Detect which cell encompasses the target text, then output its [X, Y] center coordinate. 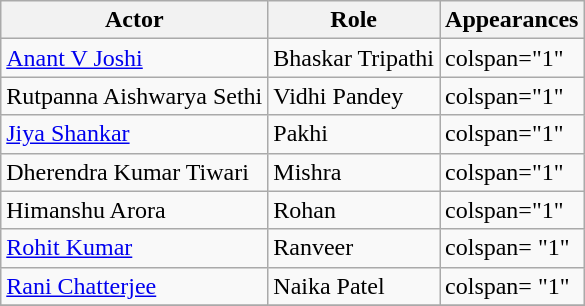
Rani Chatterjee [134, 286]
Vidhi Pandey [354, 96]
Role [354, 20]
Rohit Kumar [134, 248]
Appearances [512, 20]
Anant V Joshi [134, 58]
Mishra [354, 172]
Naika Patel [354, 286]
Dherendra Kumar Tiwari [134, 172]
Bhaskar Tripathi [354, 58]
Rohan [354, 210]
Himanshu Arora [134, 210]
Actor [134, 20]
Ranveer [354, 248]
Pakhi [354, 134]
Rutpanna Aishwarya Sethi [134, 96]
Jiya Shankar [134, 134]
